Determine the [X, Y] coordinate at the center of the cell enclosing the given text.  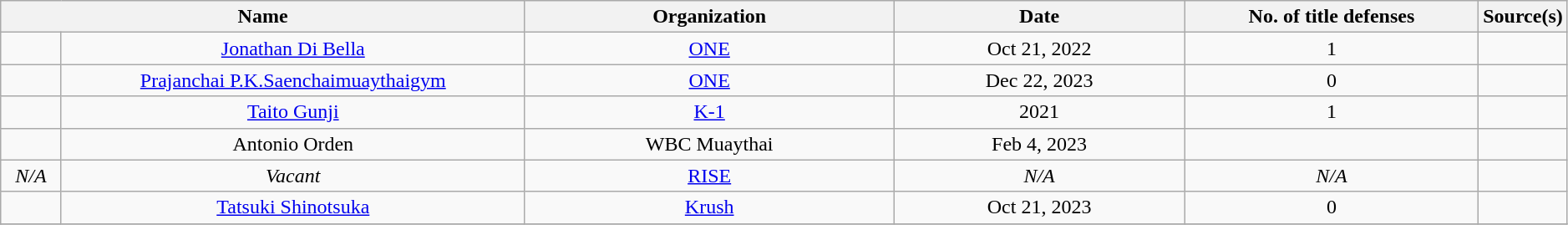
Taito Gunji [292, 112]
Tatsuki Shinotsuka [292, 207]
Dec 22, 2023 [1039, 80]
No. of title defenses [1332, 17]
Feb 4, 2023 [1039, 144]
Oct 21, 2022 [1039, 49]
Antonio Orden [292, 144]
K-1 [709, 112]
Prajanchai P.K.Saenchaimuaythaigym [292, 80]
2021 [1039, 112]
Vacant [292, 176]
WBC Muaythai [709, 144]
RISE [709, 176]
Jonathan Di Bella [292, 49]
Krush [709, 207]
Date [1039, 17]
Organization [709, 17]
Oct 21, 2023 [1039, 207]
Source(s) [1524, 17]
Name [263, 17]
